Output the [X, Y] coordinate of the center of the cell containing the given text.  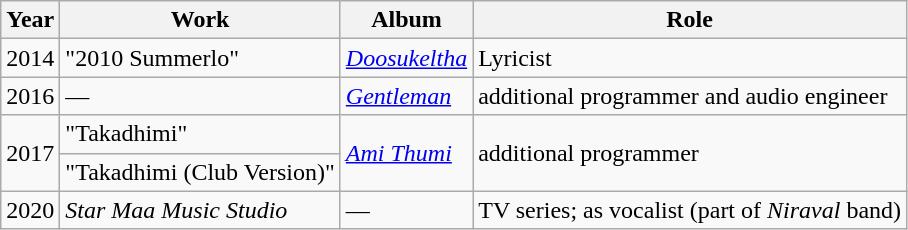
2014 [30, 58]
Role [690, 20]
Lyricist [690, 58]
2017 [30, 153]
2016 [30, 96]
Year [30, 20]
Ami Thumi [406, 153]
Album [406, 20]
"Takadhimi" [200, 134]
Work [200, 20]
Doosukeltha [406, 58]
"Takadhimi (Club Version)" [200, 172]
additional programmer [690, 153]
additional programmer and audio engineer [690, 96]
"2010 Summerlo" [200, 58]
TV series; as vocalist (part of Niraval band) [690, 210]
Gentleman [406, 96]
Star Maa Music Studio [200, 210]
2020 [30, 210]
